Pinpoint the cell where the given text exists, returning its (X, Y) midpoint coordinate. 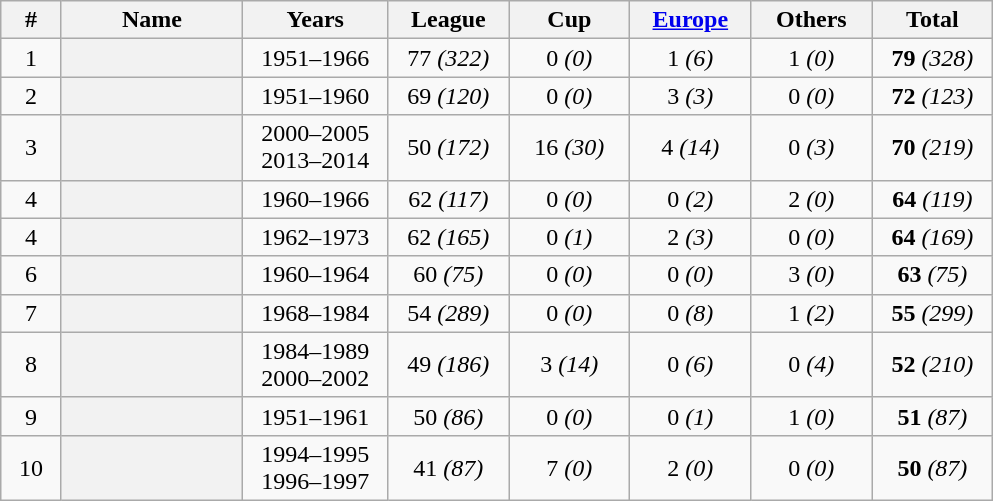
1968–1984 (316, 313)
Europe (690, 20)
1951–1960 (316, 96)
64 (119) (932, 199)
1994–19951996–1997 (316, 468)
1960–1966 (316, 199)
2 (31, 96)
72 (123) (932, 96)
1984–19892000–2002 (316, 364)
60 (75) (448, 275)
69 (120) (448, 96)
3 (14) (570, 364)
1960–1964 (316, 275)
16 (30) (570, 148)
52 (210) (932, 364)
3 (31, 148)
1 (31, 58)
1 (2) (812, 313)
# (31, 20)
0 (2) (690, 199)
1951–1966 (316, 58)
4 (14) (690, 148)
64 (169) (932, 237)
0 (8) (690, 313)
0 (4) (812, 364)
0 (6) (690, 364)
41 (87) (448, 468)
10 (31, 468)
3 (0) (812, 275)
79 (328) (932, 58)
League (448, 20)
2 (3) (690, 237)
Others (812, 20)
49 (186) (448, 364)
Total (932, 20)
70 (219) (932, 148)
62 (165) (448, 237)
50 (172) (448, 148)
Years (316, 20)
55 (299) (932, 313)
2000–20052013–2014 (316, 148)
7 (0) (570, 468)
Name (152, 20)
3 (3) (690, 96)
6 (31, 275)
50 (86) (448, 416)
1 (6) (690, 58)
9 (31, 416)
0 (3) (812, 148)
50 (87) (932, 468)
1951–1961 (316, 416)
8 (31, 364)
62 (117) (448, 199)
77 (322) (448, 58)
7 (31, 313)
51 (87) (932, 416)
54 (289) (448, 313)
Cup (570, 20)
1962–1973 (316, 237)
63 (75) (932, 275)
